Scan for the cell matching the given text and deliver its [x, y] coordinate at center. 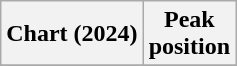
Peak position [189, 34]
Chart (2024) [72, 34]
